Return the (x, y) coordinate for the center point of the cell that contains the specified text.  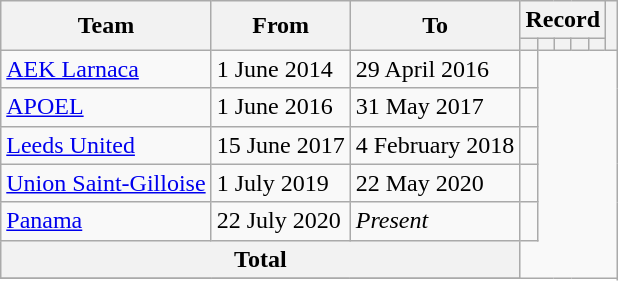
To (435, 26)
1 July 2019 (280, 183)
Team (106, 26)
1 June 2014 (280, 69)
From (280, 26)
APOEL (106, 107)
22 May 2020 (435, 183)
22 July 2020 (280, 221)
AEK Larnaca (106, 69)
4 February 2018 (435, 145)
Total (260, 259)
Panama (106, 221)
Union Saint-Gilloise (106, 183)
Present (435, 221)
Record (563, 20)
15 June 2017 (280, 145)
Leeds United (106, 145)
31 May 2017 (435, 107)
1 June 2016 (280, 107)
29 April 2016 (435, 69)
